Detect which cell encompasses the target text, then output its [X, Y] center coordinate. 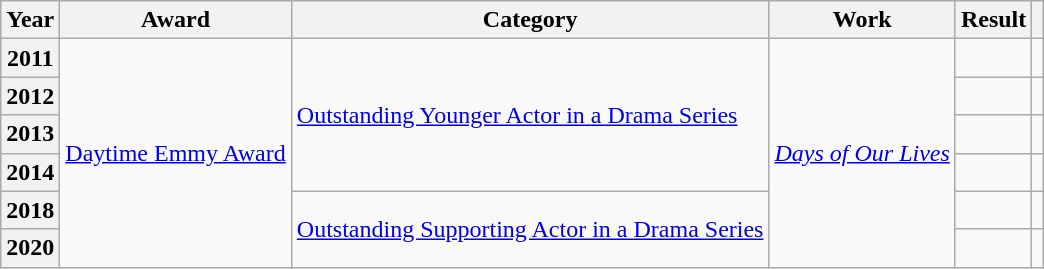
Work [862, 20]
2014 [30, 172]
Result [993, 20]
2020 [30, 248]
2018 [30, 210]
Daytime Emmy Award [176, 153]
2013 [30, 134]
2012 [30, 96]
Award [176, 20]
Category [530, 20]
Outstanding Younger Actor in a Drama Series [530, 115]
Outstanding Supporting Actor in a Drama Series [530, 229]
Days of Our Lives [862, 153]
Year [30, 20]
2011 [30, 58]
